Detect which cell encompasses the target text, then output its [x, y] center coordinate. 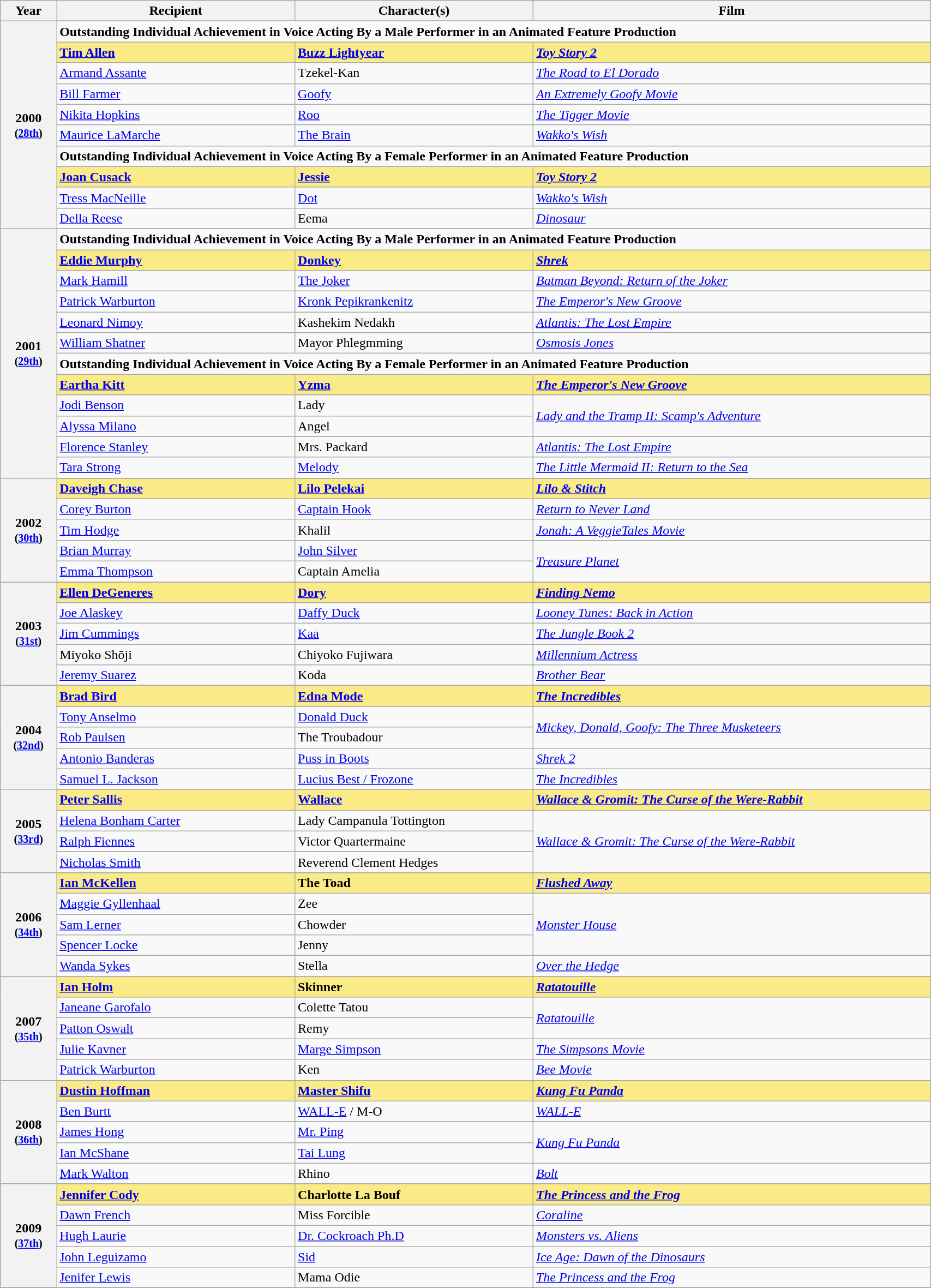
Captain Hook [415, 509]
Roo [415, 115]
Return to Never Land [731, 509]
Charlotte La Bouf [415, 1194]
Mrs. Packard [415, 447]
Rob Paulsen [176, 738]
Janeane Garofalo [176, 1008]
Maurice LaMarche [176, 135]
Kaa [415, 634]
Film [731, 11]
The Joker [415, 281]
Lady Campanula Tottington [415, 820]
Ian Holm [176, 987]
John Leguizamo [176, 1256]
Florence Stanley [176, 447]
The Little Mermaid II: Return to the Sea [731, 468]
Monsters vs. Aliens [731, 1236]
Year [28, 11]
Character(s) [415, 11]
The Troubadour [415, 738]
Nikita Hopkins [176, 115]
Antonio Banderas [176, 758]
Looney Tunes: Back in Action [731, 613]
William Shatner [176, 343]
Lady [415, 405]
Julie Kavner [176, 1049]
Batman Beyond: Return of the Joker [731, 281]
Treasure Planet [731, 561]
2000 (28th) [28, 125]
Tress MacNeille [176, 197]
An Extremely Goofy Movie [731, 94]
Mama Odie [415, 1278]
Tzekel-Kan [415, 73]
Jenifer Lewis [176, 1278]
Miss Forcible [415, 1215]
Miyoko Shōji [176, 655]
Chiyoko Fujiwara [415, 655]
Sid [415, 1256]
Victor Quartermaine [415, 841]
Lady and the Tramp II: Scamp's Adventure [731, 416]
Master Shifu [415, 1091]
Peter Sallis [176, 800]
Shrek 2 [731, 758]
2004 (32nd) [28, 738]
Zee [415, 903]
Joe Alaskey [176, 613]
Brad Bird [176, 696]
Mark Hamill [176, 281]
Lilo Pelekai [415, 488]
2008 (36th) [28, 1132]
Ken [415, 1070]
Jonah: A VeggieTales Movie [731, 530]
Finding Nemo [731, 592]
Chowder [415, 925]
Alyssa Milano [176, 426]
2009 (37th) [28, 1236]
Patton Oswalt [176, 1028]
Daveigh Chase [176, 488]
Lucius Best / Frozone [415, 779]
Eddie Murphy [176, 260]
Sam Lerner [176, 925]
Dinosaur [731, 218]
2001 (29th) [28, 354]
Colette Tatou [415, 1008]
Ellen DeGeneres [176, 592]
Stella [415, 966]
Dr. Cockroach Ph.D [415, 1236]
Wallace [415, 800]
Osmosis Jones [731, 343]
The Jungle Book 2 [731, 634]
Wanda Sykes [176, 966]
Over the Hedge [731, 966]
Edna Mode [415, 696]
Mr. Ping [415, 1132]
Helena Bonham Carter [176, 820]
Leonard Nimoy [176, 322]
Emma Thompson [176, 571]
Dustin Hoffman [176, 1091]
Recipient [176, 11]
Corey Burton [176, 509]
Eartha Kitt [176, 385]
Rhino [415, 1173]
2002 (30th) [28, 530]
Captain Amelia [415, 571]
The Road to El Dorado [731, 73]
Koda [415, 675]
Kronk Pepikrankenitz [415, 302]
Ben Burtt [176, 1111]
Bee Movie [731, 1070]
Jessie [415, 177]
Reverend Clement Hedges [415, 862]
2007 (35th) [28, 1028]
Eema [415, 218]
Donkey [415, 260]
WALL-E / M-O [415, 1111]
Maggie Gyllenhaal [176, 903]
2006 (34th) [28, 924]
Ian McKellen [176, 883]
Melody [415, 468]
Skinner [415, 987]
Jim Cummings [176, 634]
Donald Duck [415, 717]
Tara Strong [176, 468]
Samuel L. Jackson [176, 779]
Shrek [731, 260]
Coraline [731, 1215]
Joan Cusack [176, 177]
Tim Allen [176, 52]
Flushed Away [731, 883]
Marge Simpson [415, 1049]
Buzz Lightyear [415, 52]
Puss in Boots [415, 758]
Yzma [415, 385]
Tim Hodge [176, 530]
The Brain [415, 135]
John Silver [415, 550]
Bill Farmer [176, 94]
Jennifer Cody [176, 1194]
Dawn French [176, 1215]
Brother Bear [731, 675]
2003 (31st) [28, 633]
The Simpsons Movie [731, 1049]
Jenny [415, 945]
Ralph Fiennes [176, 841]
Jodi Benson [176, 405]
Kashekim Nedakh [415, 322]
Jeremy Suarez [176, 675]
James Hong [176, 1132]
Mark Walton [176, 1173]
Lilo & Stitch [731, 488]
Dory [415, 592]
Angel [415, 426]
2005 (33rd) [28, 831]
Brian Murray [176, 550]
Spencer Locke [176, 945]
Ian McShane [176, 1153]
Tai Lung [415, 1153]
The Toad [415, 883]
Mickey, Donald, Goofy: The Three Musketeers [731, 727]
Nicholas Smith [176, 862]
Tony Anselmo [176, 717]
Khalil [415, 530]
Hugh Laurie [176, 1236]
Ice Age: Dawn of the Dinosaurs [731, 1256]
Remy [415, 1028]
WALL-E [731, 1111]
Armand Assante [176, 73]
Della Reese [176, 218]
Mayor Phlegmming [415, 343]
The Tigger Movie [731, 115]
Bolt [731, 1173]
Goofy [415, 94]
Dot [415, 197]
Daffy Duck [415, 613]
Monster House [731, 924]
Millennium Actress [731, 655]
